Locate the cell with the specified text and output its [X, Y] center coordinate. 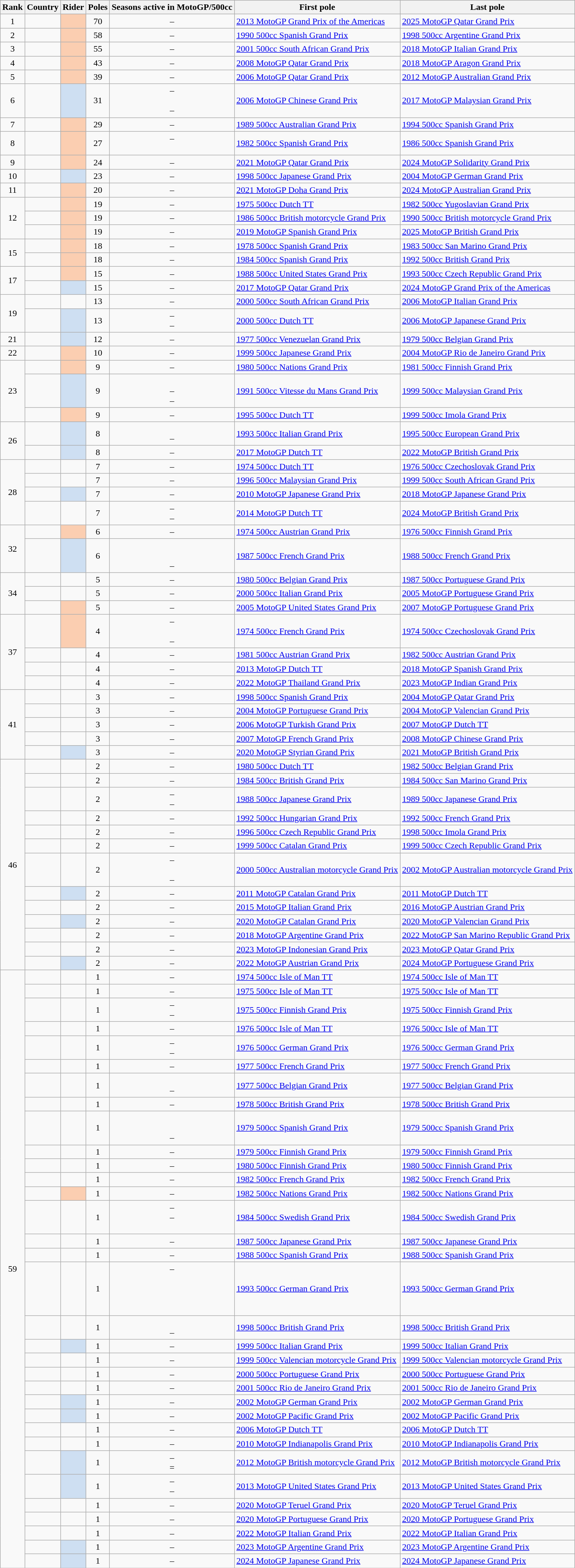
2008 MotoGP Qatar Grand Prix [317, 63]
2020 MotoGP Valencian Grand Prix [487, 921]
1999 500cc Japanese Grand Prix [317, 353]
2000 500cc South African Grand Prix [317, 301]
26 [12, 440]
2024 MotoGP Australian Grand Prix [487, 190]
21 [12, 339]
46 [12, 865]
2006 MotoGP Italian Grand Prix [487, 301]
1991 500cc Vitesse du Mans Grand Prix [317, 391]
1999 500cc Catalan Grand Prix [317, 846]
1982 500cc Belgian Grand Prix [487, 766]
29 [98, 124]
2014 MotoGP Dutch TT [317, 513]
1992 500cc French Grand Prix [487, 818]
1978 500cc Spanish Grand Prix [317, 246]
1988 500cc Japanese Grand Prix [317, 799]
2000 500cc Dutch TT [317, 320]
2000 500cc Australian motorcycle Grand Prix [317, 870]
2023 MotoGP Indian Grand Prix [487, 683]
20 [98, 190]
1999 500cc Czech Republic Grand Prix [487, 846]
1982 500cc Yugoslavian Grand Prix [487, 204]
37 [12, 652]
2024 MotoGP Grand Prix of the Americas [487, 288]
1993 500cc Czech Republic Grand Prix [487, 274]
1988 500cc French Grand Prix [487, 556]
1996 500cc Malaysian Grand Prix [317, 480]
1999 500cc Malaysian Grand Prix [487, 391]
1987 500cc French Grand Prix [317, 556]
2006 MotoGP Turkish Grand Prix [317, 724]
1990 500cc British motorcycle Grand Prix [487, 218]
1974 500cc Dutch TT [317, 466]
2018 MotoGP Aragon Grand Prix [487, 63]
43 [98, 63]
2004 MotoGP Valencian Grand Prix [487, 710]
2017 MotoGP Malaysian Grand Prix [487, 101]
2011 MotoGP Catalan Grand Prix [317, 893]
2024 MotoGP Solidarity Grand Prix [487, 162]
2021 MotoGP British Grand Prix [487, 753]
22 [12, 353]
2018 MotoGP Spanish Grand Prix [487, 669]
1982 500cc Austrian Grand Prix [487, 655]
2021 MotoGP Doha Grand Prix [317, 190]
1986 500cc British motorcycle Grand Prix [317, 218]
Seasons active in MotoGP/500cc [172, 7]
2000 500cc Italian Grand Prix [317, 593]
–= [172, 1463]
1974 500cc Czechoslovak Grand Prix [487, 631]
2007 MotoGP French Grand Prix [317, 739]
2024 MotoGP Portuguese Grand Prix [487, 963]
2005 MotoGP United States Grand Prix [317, 607]
1981 500cc Austrian Grand Prix [317, 655]
1981 500cc Finnish Grand Prix [487, 367]
1987 500cc Portuguese Grand Prix [487, 579]
2004 MotoGP German Grand Prix [487, 176]
1974 500cc Austrian Grand Prix [317, 532]
First pole [317, 7]
2002 MotoGP Australian motorcycle Grand Prix [487, 870]
1988 500cc United States Grand Prix [317, 274]
41 [12, 724]
1994 500cc Spanish Grand Prix [487, 124]
1989 500cc Australian Grand Prix [317, 124]
1984 500cc British Grand Prix [317, 780]
2012 MotoGP Australian Grand Prix [487, 77]
1980 500cc Dutch TT [317, 766]
Poles [98, 7]
1986 500cc Spanish Grand Prix [487, 143]
1979 500cc Belgian Grand Prix [487, 339]
1998 500cc Imola Grand Prix [487, 832]
2006 MotoGP Chinese Grand Prix [317, 101]
2025 MotoGP Qatar Grand Prix [487, 21]
Rider [74, 7]
2020 MotoGP Catalan Grand Prix [317, 921]
1992 500cc British Grand Prix [487, 260]
1984 500cc Spanish Grand Prix [317, 260]
2019 MotoGP Spanish Grand Prix [317, 232]
1992 500cc Hungarian Grand Prix [317, 818]
2022 MotoGP Austrian Grand Prix [317, 963]
2005 MotoGP Portuguese Grand Prix [487, 593]
1983 500cc San Marino Grand Prix [487, 246]
2025 MotoGP British Grand Prix [487, 232]
1980 500cc Nations Grand Prix [317, 367]
24 [98, 162]
1976 500cc Finnish Grand Prix [487, 532]
28 [12, 492]
55 [98, 49]
2011 MotoGP Dutch TT [487, 893]
1995 500cc European Grand Prix [487, 433]
27 [98, 143]
11 [12, 190]
1996 500cc Czech Republic Grand Prix [317, 832]
2020 MotoGP Styrian Grand Prix [317, 753]
1974 500cc French Grand Prix [317, 631]
2001 500cc South African Grand Prix [317, 49]
32 [12, 549]
1976 500cc Czechoslovak Grand Prix [487, 466]
1998 500cc Spanish Grand Prix [317, 697]
2023 MotoGP Qatar Grand Prix [487, 949]
1975 500cc Dutch TT [317, 204]
1982 500cc Spanish Grand Prix [317, 143]
1998 500cc Japanese Grand Prix [317, 176]
2013 MotoGP Grand Prix of the Americas [317, 21]
2004 MotoGP Qatar Grand Prix [487, 697]
1999 500cc Imola Grand Prix [487, 414]
34 [12, 593]
1995 500cc Dutch TT [317, 414]
39 [98, 77]
1984 500cc San Marino Grand Prix [487, 780]
2021 MotoGP Qatar Grand Prix [317, 162]
2013 MotoGP Dutch TT [317, 669]
1999 500cc South African Grand Prix [487, 480]
2022 MotoGP British Grand Prix [487, 452]
1980 500cc Belgian Grand Prix [317, 579]
2015 MotoGP Italian Grand Prix [317, 907]
59 [12, 1269]
2004 MotoGP Rio de Janeiro Grand Prix [487, 353]
2007 MotoGP Portuguese Grand Prix [487, 607]
70 [98, 21]
2006 MotoGP Qatar Grand Prix [317, 77]
2018 MotoGP Italian Grand Prix [487, 49]
2017 MotoGP Dutch TT [317, 452]
2006 MotoGP Japanese Grand Prix [487, 320]
2007 MotoGP Dutch TT [487, 724]
2023 MotoGP Indonesian Grand Prix [317, 949]
2010 MotoGP Japanese Grand Prix [317, 494]
Rank [12, 7]
2022 MotoGP San Marino Republic Grand Prix [487, 935]
2022 MotoGP Thailand Grand Prix [317, 683]
17 [12, 281]
2016 MotoGP Austrian Grand Prix [487, 907]
1998 500cc Argentine Grand Prix [487, 35]
2018 MotoGP Japanese Grand Prix [487, 494]
2017 MotoGP Qatar Grand Prix [317, 288]
1993 500cc Italian Grand Prix [317, 433]
2024 MotoGP British Grand Prix [487, 513]
Country [43, 7]
31 [98, 101]
1977 500cc Venezuelan Grand Prix [317, 339]
1990 500cc Spanish Grand Prix [317, 35]
2008 MotoGP Chinese Grand Prix [487, 739]
Last pole [487, 7]
58 [98, 35]
1989 500cc Japanese Grand Prix [487, 799]
2018 MotoGP Argentine Grand Prix [317, 935]
2004 MotoGP Portuguese Grand Prix [317, 710]
